For the text-containing cell, return its midpoint in (x, y) coordinate format. 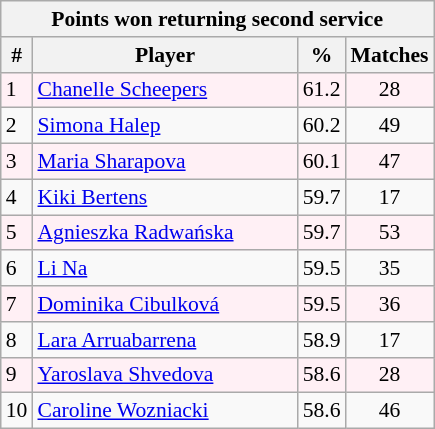
4 (17, 197)
46 (389, 411)
Player (164, 55)
61.2 (322, 90)
60.2 (322, 126)
47 (389, 162)
Chanelle Scheepers (164, 90)
Caroline Wozniacki (164, 411)
60.1 (322, 162)
Points won returning second service (218, 19)
49 (389, 126)
3 (17, 162)
10 (17, 411)
Lara Arruabarrena (164, 340)
53 (389, 233)
8 (17, 340)
Agnieszka Radwańska (164, 233)
6 (17, 269)
Yaroslava Shvedova (164, 375)
Maria Sharapova (164, 162)
Kiki Bertens (164, 197)
7 (17, 304)
Dominika Cibulková (164, 304)
5 (17, 233)
58.9 (322, 340)
% (322, 55)
# (17, 55)
Matches (389, 55)
36 (389, 304)
2 (17, 126)
Li Na (164, 269)
1 (17, 90)
9 (17, 375)
Simona Halep (164, 126)
35 (389, 269)
